Find where the given text appears and provide that cell's center as [X, Y] coordinate. 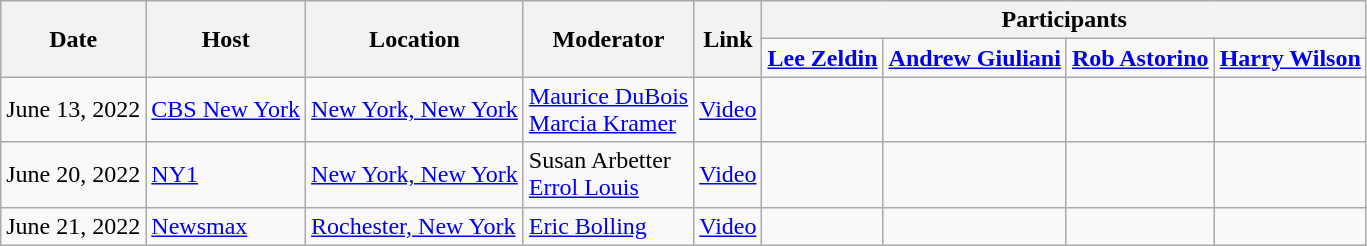
June 20, 2022 [74, 174]
Location [415, 39]
Host [226, 39]
June 13, 2022 [74, 110]
June 21, 2022 [74, 226]
CBS New York [226, 110]
Link [728, 39]
Newsmax [226, 226]
Andrew Giuliani [974, 58]
Harry Wilson [1290, 58]
Lee Zeldin [822, 58]
NY1 [226, 174]
Susan ArbetterErrol Louis [608, 174]
Moderator [608, 39]
Maurice DuBoisMarcia Kramer [608, 110]
Eric Bolling [608, 226]
Date [74, 39]
Rob Astorino [1140, 58]
Rochester, New York [415, 226]
Participants [1064, 20]
